Identify which cell holds the provided text, then report its [x, y] central coordinate. 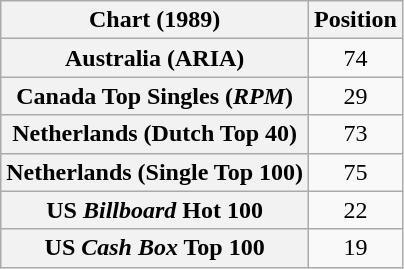
29 [356, 96]
US Cash Box Top 100 [155, 248]
Australia (ARIA) [155, 58]
73 [356, 134]
Canada Top Singles (RPM) [155, 96]
Netherlands (Dutch Top 40) [155, 134]
Position [356, 20]
Netherlands (Single Top 100) [155, 172]
Chart (1989) [155, 20]
22 [356, 210]
74 [356, 58]
US Billboard Hot 100 [155, 210]
19 [356, 248]
75 [356, 172]
